Scan for the cell matching the given text and deliver its (x, y) coordinate at center. 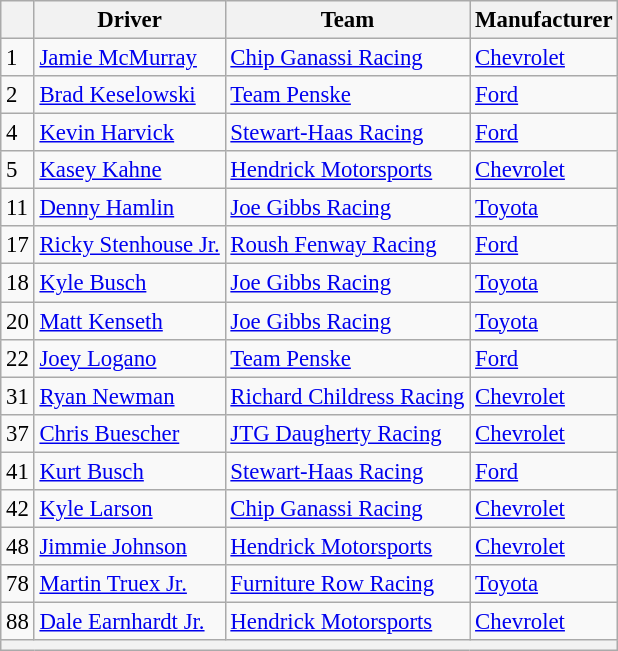
Furniture Row Racing (348, 584)
48 (18, 546)
Roush Fenway Racing (348, 245)
11 (18, 208)
Matt Kenseth (130, 321)
Team (348, 20)
18 (18, 283)
41 (18, 471)
Kyle Larson (130, 509)
Ryan Newman (130, 396)
Jamie McMurray (130, 58)
4 (18, 133)
37 (18, 433)
Jimmie Johnson (130, 546)
2 (18, 95)
42 (18, 509)
Manufacturer (544, 20)
Kurt Busch (130, 471)
1 (18, 58)
Chris Buescher (130, 433)
Richard Childress Racing (348, 396)
Kyle Busch (130, 283)
Dale Earnhardt Jr. (130, 621)
17 (18, 245)
78 (18, 584)
31 (18, 396)
22 (18, 358)
Martin Truex Jr. (130, 584)
20 (18, 321)
Denny Hamlin (130, 208)
5 (18, 170)
JTG Daugherty Racing (348, 433)
Driver (130, 20)
Kasey Kahne (130, 170)
88 (18, 621)
Joey Logano (130, 358)
Ricky Stenhouse Jr. (130, 245)
Kevin Harvick (130, 133)
Brad Keselowski (130, 95)
